From the cell containing the given text, extract its center point as [x, y] coordinate. 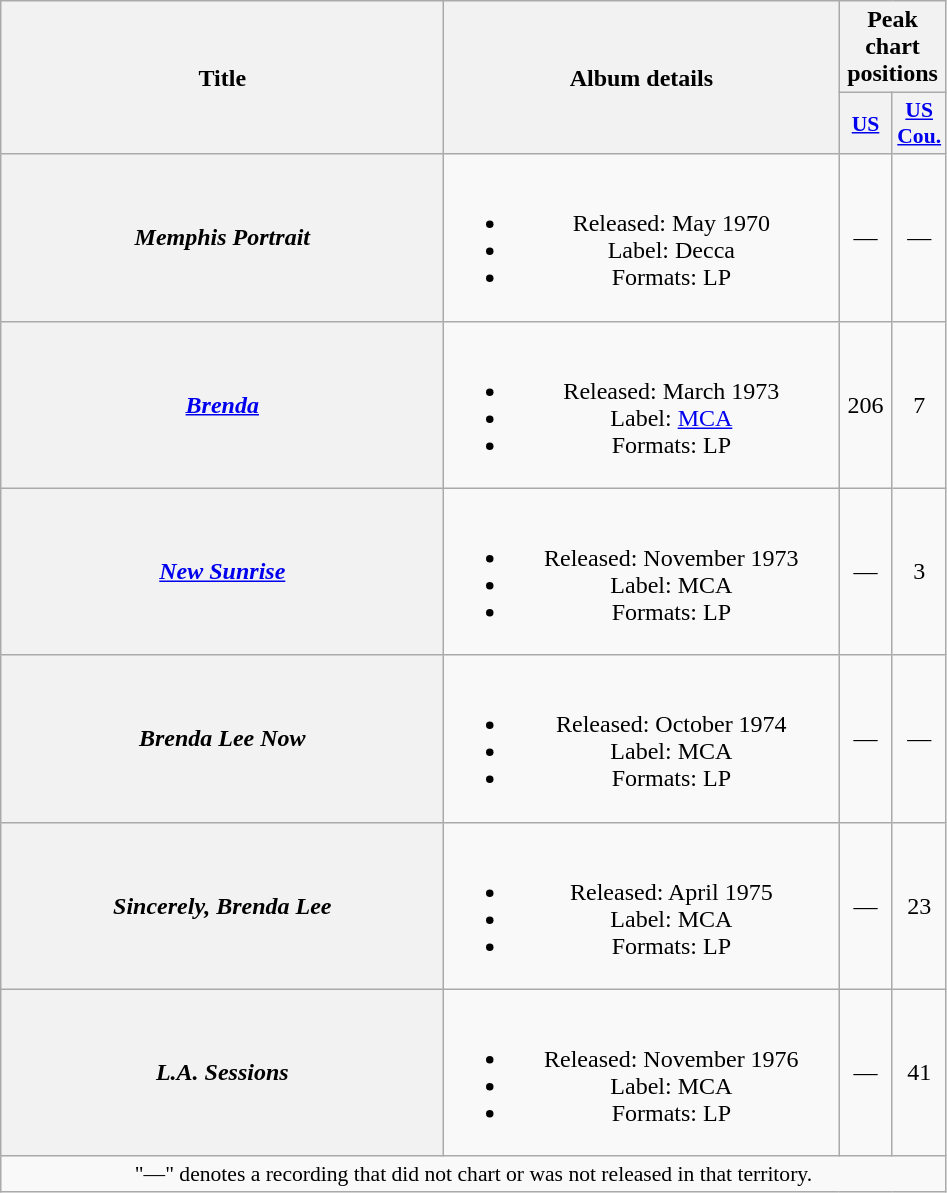
New Sunrise [222, 572]
USCou. [919, 124]
Sincerely, Brenda Lee [222, 906]
41 [919, 1072]
Released: November 1973Label: MCAFormats: LP [642, 572]
Released: November 1976Label: MCAFormats: LP [642, 1072]
Peak chartpositions [892, 47]
Released: May 1970Label: DeccaFormats: LP [642, 238]
Released: March 1973Label: MCAFormats: LP [642, 404]
Released: April 1975Label: MCAFormats: LP [642, 906]
Brenda [222, 404]
"—" denotes a recording that did not chart or was not released in that territory. [474, 1174]
Memphis Portrait [222, 238]
23 [919, 906]
Album details [642, 78]
L.A. Sessions [222, 1072]
3 [919, 572]
Released: October 1974Label: MCAFormats: LP [642, 738]
US [866, 124]
7 [919, 404]
Brenda Lee Now [222, 738]
206 [866, 404]
Title [222, 78]
